Find where the given text appears and provide that cell's center as (X, Y) coordinate. 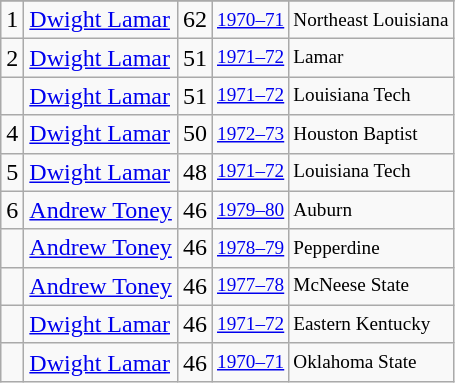
1977–78 (250, 286)
Lamar (371, 58)
6 (12, 210)
1978–79 (250, 248)
1 (12, 20)
Northeast Louisiana (371, 20)
McNeese State (371, 286)
Auburn (371, 210)
1972–73 (250, 134)
62 (194, 20)
4 (12, 134)
Houston Baptist (371, 134)
48 (194, 172)
1979–80 (250, 210)
Eastern Kentucky (371, 324)
Oklahoma State (371, 362)
2 (12, 58)
50 (194, 134)
5 (12, 172)
Pepperdine (371, 248)
